Scan for the cell matching the given text and deliver its [X, Y] coordinate at center. 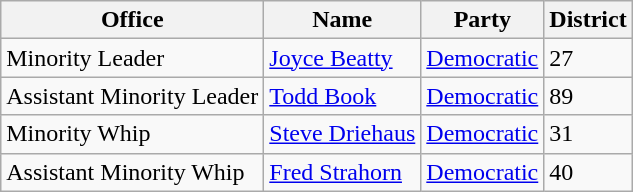
Fred Strahorn [342, 172]
Assistant Minority Leader [132, 96]
Name [342, 20]
Steve Driehaus [342, 134]
Party [482, 20]
40 [588, 172]
District [588, 20]
Joyce Beatty [342, 58]
Minority Leader [132, 58]
Todd Book [342, 96]
27 [588, 58]
89 [588, 96]
Assistant Minority Whip [132, 172]
31 [588, 134]
Minority Whip [132, 134]
Office [132, 20]
